Capture the cell that displays the provided text and extract its [x, y] central coordinate. 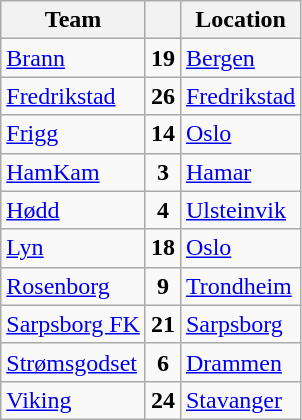
Hødd [74, 210]
Sarpsborg [240, 324]
Rosenborg [74, 286]
3 [162, 172]
HamKam [74, 172]
Stavanger [240, 400]
Trondheim [240, 286]
Ulsteinvik [240, 210]
Strømsgodset [74, 362]
Location [240, 20]
Team [74, 20]
4 [162, 210]
Brann [74, 58]
24 [162, 400]
21 [162, 324]
Sarpsborg FK [74, 324]
Bergen [240, 58]
Frigg [74, 134]
Lyn [74, 248]
19 [162, 58]
26 [162, 96]
Viking [74, 400]
Drammen [240, 362]
6 [162, 362]
18 [162, 248]
14 [162, 134]
Hamar [240, 172]
9 [162, 286]
